From the cell containing the given text, extract its center point as (x, y) coordinate. 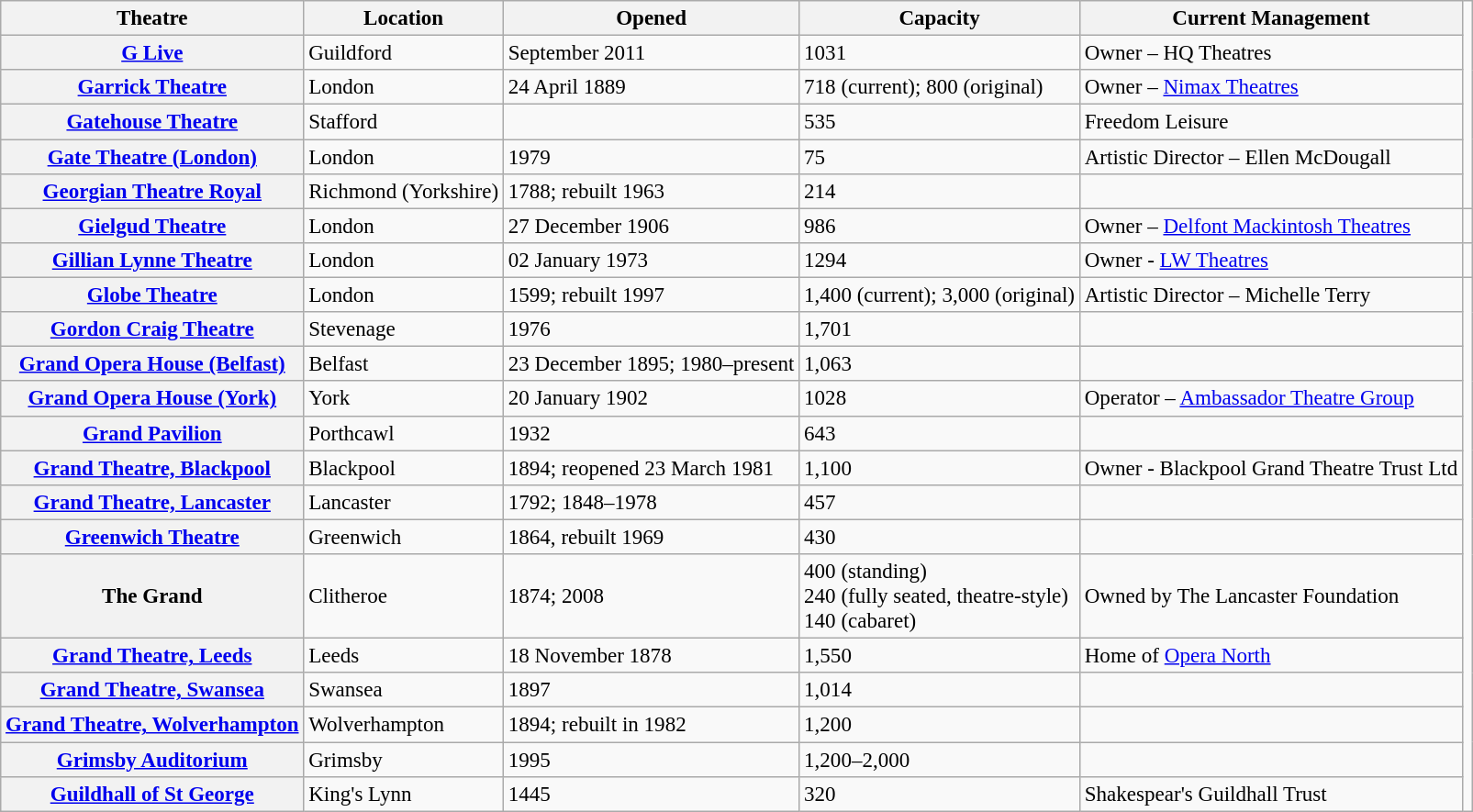
1874; 2008 (651, 596)
Stevenage (404, 329)
Garrick Theatre (152, 87)
Grand Pavilion (152, 433)
23 December 1895; 1980–present (651, 364)
Grimsby (404, 760)
535 (940, 122)
Opened (651, 18)
Guildhall of St George (152, 795)
Grand Theatre, Leeds (152, 656)
Gillian Lynne Theatre (152, 261)
Leeds (404, 656)
Wolverhampton (404, 725)
1,550 (940, 656)
1,200–2,000 (940, 760)
1792; 1848–1978 (651, 503)
75 (940, 157)
Stafford (404, 122)
Georgian Theatre Royal (152, 192)
Blackpool (404, 468)
Home of Opera North (1270, 656)
1,063 (940, 364)
1979 (651, 157)
1,400 (current); 3,000 (original) (940, 295)
643 (940, 433)
The Grand (152, 596)
1,014 (940, 690)
Gordon Craig Theatre (152, 329)
718 (current); 800 (original) (940, 87)
214 (940, 192)
Owned by The Lancaster Foundation (1270, 596)
Owner – Delfont Mackintosh Theatres (1270, 226)
Grand Theatre, Swansea (152, 690)
G Live (152, 53)
Operator – Ambassador Theatre Group (1270, 399)
September 2011 (651, 53)
1897 (651, 690)
430 (940, 537)
1,200 (940, 725)
1932 (651, 433)
1995 (651, 760)
Porthcawl (404, 433)
1976 (651, 329)
Current Management (1270, 18)
Clitheroe (404, 596)
320 (940, 795)
Owner - LW Theatres (1270, 261)
1,701 (940, 329)
York (404, 399)
Grand Theatre, Wolverhampton (152, 725)
Grand Theatre, Lancaster (152, 503)
400 (standing)240 (fully seated, theatre-style)140 (cabaret) (940, 596)
Lancaster (404, 503)
King's Lynn (404, 795)
1028 (940, 399)
Owner – HQ Theatres (1270, 53)
Grand Opera House (York) (152, 399)
02 January 1973 (651, 261)
27 December 1906 (651, 226)
986 (940, 226)
1599; rebuilt 1997 (651, 295)
Belfast (404, 364)
Gatehouse Theatre (152, 122)
24 April 1889 (651, 87)
Grand Theatre, Blackpool (152, 468)
Capacity (940, 18)
1445 (651, 795)
Shakespear's Guildhall Trust (1270, 795)
18 November 1878 (651, 656)
1864, rebuilt 1969 (651, 537)
Greenwich Theatre (152, 537)
Gate Theatre (London) (152, 157)
Greenwich (404, 537)
Artistic Director – Ellen McDougall (1270, 157)
Owner – Nimax Theatres (1270, 87)
Richmond (Yorkshire) (404, 192)
1031 (940, 53)
20 January 1902 (651, 399)
Gielgud Theatre (152, 226)
Theatre (152, 18)
Grand Opera House (Belfast) (152, 364)
Swansea (404, 690)
Globe Theatre (152, 295)
457 (940, 503)
Artistic Director – Michelle Terry (1270, 295)
1788; rebuilt 1963 (651, 192)
Guildford (404, 53)
Location (404, 18)
1894; rebuilt in 1982 (651, 725)
1894; reopened 23 March 1981 (651, 468)
1,100 (940, 468)
Freedom Leisure (1270, 122)
Owner - Blackpool Grand Theatre Trust Ltd (1270, 468)
1294 (940, 261)
Grimsby Auditorium (152, 760)
